Find where the given text appears and provide that cell's center as [X, Y] coordinate. 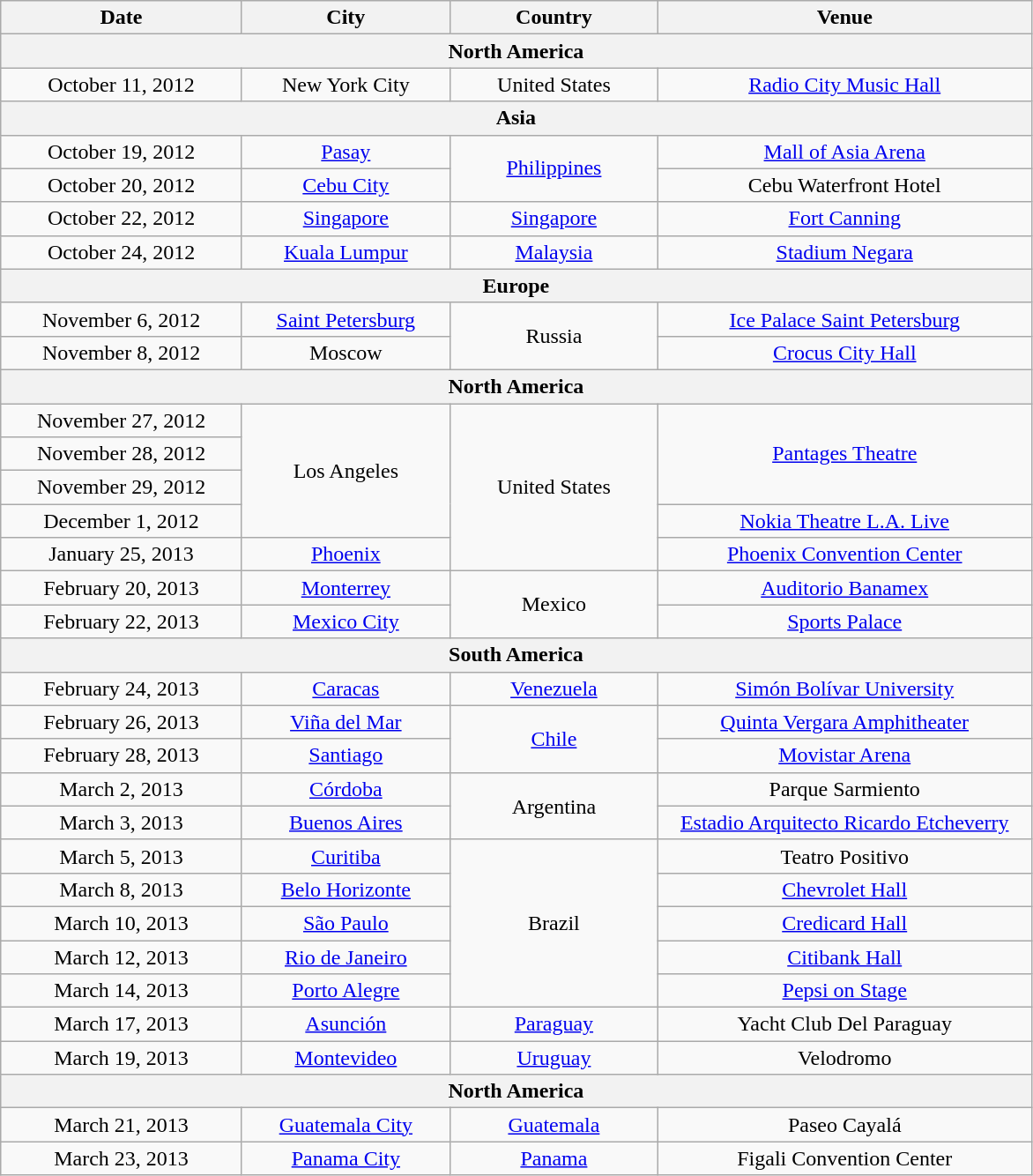
Figali Convention Center [844, 1158]
Monterrey [346, 588]
Asunción [346, 1024]
Santiago [346, 755]
Velodromo [844, 1058]
March 21, 2013 [122, 1125]
Phoenix Convention Center [844, 555]
March 3, 2013 [122, 822]
Yacht Club Del Paraguay [844, 1024]
Quinta Vergara Amphitheater [844, 722]
Date [122, 18]
Guatemala City [346, 1125]
November 27, 2012 [122, 421]
October 20, 2012 [122, 185]
Venue [844, 18]
January 25, 2013 [122, 555]
Argentina [554, 806]
Crocus City Hall [844, 353]
Buenos Aires [346, 822]
Rio de Janeiro [346, 956]
March 19, 2013 [122, 1058]
Citibank Hall [844, 956]
December 1, 2012 [122, 521]
Malaysia [554, 252]
Kuala Lumpur [346, 252]
Pepsi on Stage [844, 991]
Russia [554, 336]
Mexico City [346, 621]
Panama [554, 1158]
New York City [346, 85]
Radio City Music Hall [844, 85]
February 24, 2013 [122, 688]
November 6, 2012 [122, 319]
March 14, 2013 [122, 991]
Paseo Cayalá [844, 1125]
Brazil [554, 923]
Belo Horizonte [346, 889]
Philippines [554, 168]
March 12, 2013 [122, 956]
Panama City [346, 1158]
Uruguay [554, 1058]
Ice Palace Saint Petersburg [844, 319]
November 29, 2012 [122, 488]
Chevrolet Hall [844, 889]
October 24, 2012 [122, 252]
March 8, 2013 [122, 889]
São Paulo [346, 923]
Caracas [346, 688]
March 5, 2013 [122, 856]
October 22, 2012 [122, 219]
February 22, 2013 [122, 621]
Córdoba [346, 789]
Paraguay [554, 1024]
City [346, 18]
March 2, 2013 [122, 789]
Country [554, 18]
Pasay [346, 152]
Montevideo [346, 1058]
Estadio Arquitecto Ricardo Etcheverry [844, 822]
Stadium Negara [844, 252]
Asia [516, 118]
Venezuela [554, 688]
Auditorio Banamex [844, 588]
Mexico [554, 605]
Mall of Asia Arena [844, 152]
Teatro Positivo [844, 856]
Los Angeles [346, 471]
October 11, 2012 [122, 85]
Credicard Hall [844, 923]
South America [516, 655]
Sports Palace [844, 621]
Nokia Theatre L.A. Live [844, 521]
Simón Bolívar University [844, 688]
Porto Alegre [346, 991]
Curitiba [346, 856]
Fort Canning [844, 219]
Phoenix [346, 555]
November 28, 2012 [122, 454]
Moscow [346, 353]
March 23, 2013 [122, 1158]
Chile [554, 739]
Pantages Theatre [844, 454]
Cebu City [346, 185]
February 26, 2013 [122, 722]
Saint Petersburg [346, 319]
October 19, 2012 [122, 152]
November 8, 2012 [122, 353]
March 10, 2013 [122, 923]
Guatemala [554, 1125]
Viña del Mar [346, 722]
Parque Sarmiento [844, 789]
February 28, 2013 [122, 755]
Europe [516, 286]
February 20, 2013 [122, 588]
March 17, 2013 [122, 1024]
Cebu Waterfront Hotel [844, 185]
Movistar Arena [844, 755]
